Pinpoint the cell where the given text exists, returning its [X, Y] midpoint coordinate. 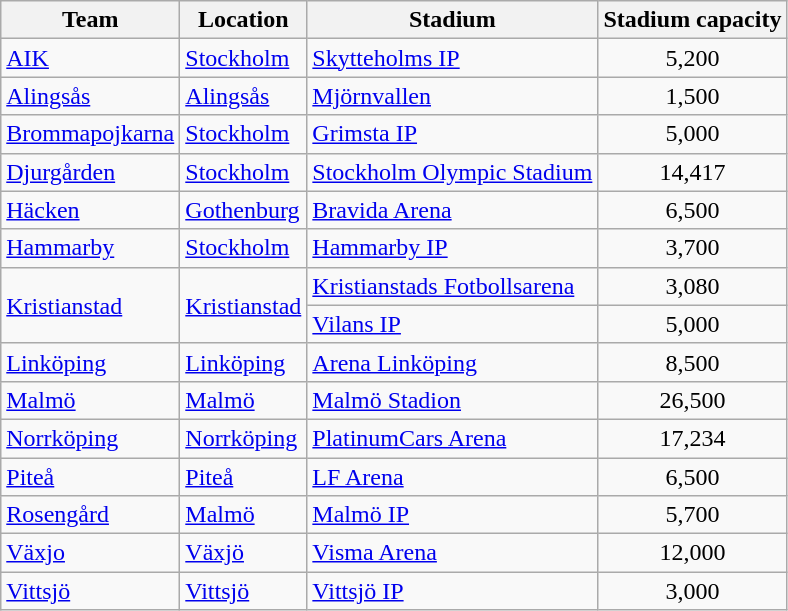
Växjo [90, 553]
Stadium capacity [692, 20]
Gothenburg [244, 210]
3,080 [692, 286]
Location [244, 20]
Kristianstads Fotbollsarena [452, 286]
1,500 [692, 96]
14,417 [692, 172]
Rosengård [90, 515]
Häcken [90, 210]
Stockholm Olympic Stadium [452, 172]
AIK [90, 58]
3,700 [692, 248]
8,500 [692, 362]
Malmö IP [452, 515]
Brommapojkarna [90, 134]
Hammarby [90, 248]
LF Arena [452, 477]
3,000 [692, 591]
Arena Linköping [452, 362]
Mjörnvallen [452, 96]
Stadium [452, 20]
Visma Arena [452, 553]
Skytteholms IP [452, 58]
12,000 [692, 553]
5,200 [692, 58]
Grimsta IP [452, 134]
Hammarby IP [452, 248]
Djurgården [90, 172]
Team [90, 20]
Vilans IP [452, 324]
Malmö Stadion [452, 400]
Bravida Arena [452, 210]
5,700 [692, 515]
Växjö [244, 553]
Vittsjö IP [452, 591]
26,500 [692, 400]
PlatinumCars Arena [452, 438]
17,234 [692, 438]
